Extract the (X, Y) coordinate from the center of the cell holding the provided text.  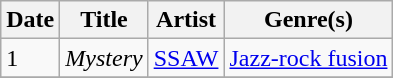
Mystery (104, 58)
1 (30, 58)
Artist (186, 20)
SSAW (186, 58)
Date (30, 20)
Jazz-rock fusion (308, 58)
Title (104, 20)
Genre(s) (308, 20)
